Scan for the cell matching the given text and deliver its (X, Y) coordinate at center. 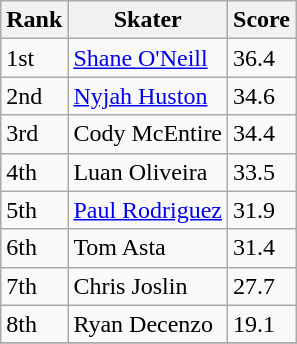
31.4 (262, 248)
4th (34, 172)
34.6 (262, 96)
Shane O'Neill (148, 58)
Paul Rodriguez (148, 210)
Score (262, 20)
19.1 (262, 324)
Tom Asta (148, 248)
Chris Joslin (148, 286)
33.5 (262, 172)
2nd (34, 96)
36.4 (262, 58)
Rank (34, 20)
3rd (34, 134)
6th (34, 248)
Nyjah Huston (148, 96)
8th (34, 324)
5th (34, 210)
34.4 (262, 134)
1st (34, 58)
27.7 (262, 286)
Ryan Decenzo (148, 324)
Luan Oliveira (148, 172)
7th (34, 286)
Cody McEntire (148, 134)
31.9 (262, 210)
Skater (148, 20)
